Determine the (X, Y) coordinate at the center of the cell enclosing the given text.  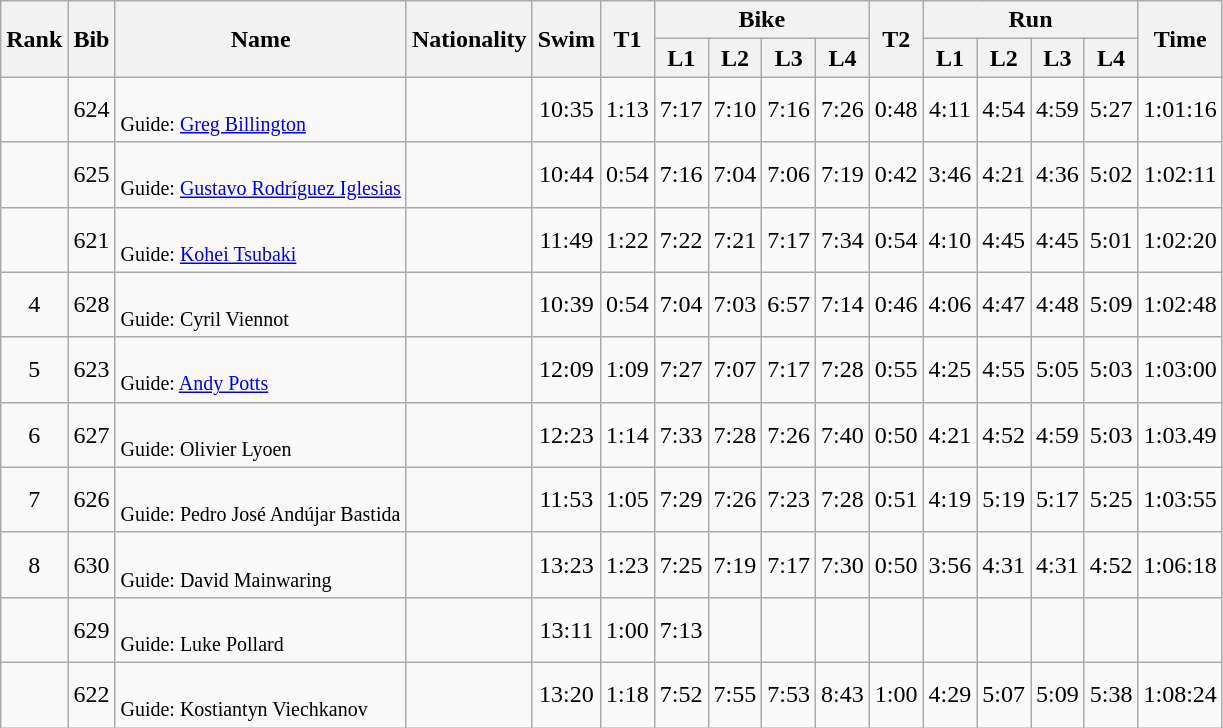
7:33 (681, 434)
7:03 (735, 304)
1:06:18 (1180, 564)
Bike (762, 20)
T1 (628, 39)
5:27 (1111, 110)
627 (92, 434)
629 (92, 630)
4:06 (950, 304)
Guide: Pedro José Andújar Bastida (260, 500)
628 (92, 304)
0:48 (896, 110)
4:55 (1004, 370)
5:02 (1111, 174)
621 (92, 240)
Nationality (469, 39)
Run (1030, 20)
630 (92, 564)
7:21 (735, 240)
5:25 (1111, 500)
4 (34, 304)
4:11 (950, 110)
4:29 (950, 694)
Guide: Gustavo Rodríguez Iglesias (260, 174)
7:29 (681, 500)
7:07 (735, 370)
11:53 (566, 500)
5:17 (1057, 500)
1:03:00 (1180, 370)
Name (260, 39)
7:06 (789, 174)
7:25 (681, 564)
1:02:48 (1180, 304)
4:19 (950, 500)
T2 (896, 39)
7:55 (735, 694)
7:52 (681, 694)
Guide: Greg Billington (260, 110)
626 (92, 500)
3:56 (950, 564)
4:47 (1004, 304)
7:14 (843, 304)
Guide: Luke Pollard (260, 630)
7 (34, 500)
1:02:11 (1180, 174)
4:25 (950, 370)
1:22 (628, 240)
1:23 (628, 564)
13:20 (566, 694)
625 (92, 174)
10:44 (566, 174)
10:39 (566, 304)
4:36 (1057, 174)
624 (92, 110)
7:53 (789, 694)
1:08:24 (1180, 694)
1:01:16 (1180, 110)
7:30 (843, 564)
1:03.49 (1180, 434)
5:19 (1004, 500)
7:34 (843, 240)
Time (1180, 39)
5:07 (1004, 694)
Swim (566, 39)
Guide: Andy Potts (260, 370)
0:55 (896, 370)
4:48 (1057, 304)
623 (92, 370)
1:05 (628, 500)
6:57 (789, 304)
3:46 (950, 174)
Guide: Olivier Lyoen (260, 434)
13:23 (566, 564)
1:02:20 (1180, 240)
7:27 (681, 370)
5:05 (1057, 370)
8:43 (843, 694)
Guide: David Mainwaring (260, 564)
1:14 (628, 434)
8 (34, 564)
7:13 (681, 630)
4:54 (1004, 110)
7:10 (735, 110)
12:09 (566, 370)
6 (34, 434)
1:13 (628, 110)
Guide: Cyril Viennot (260, 304)
12:23 (566, 434)
1:09 (628, 370)
0:51 (896, 500)
622 (92, 694)
1:03:55 (1180, 500)
5:38 (1111, 694)
5 (34, 370)
5:01 (1111, 240)
0:42 (896, 174)
0:46 (896, 304)
10:35 (566, 110)
Bib (92, 39)
7:40 (843, 434)
Rank (34, 39)
4:10 (950, 240)
Guide: Kostiantyn Viechkanov (260, 694)
Guide: Kohei Tsubaki (260, 240)
13:11 (566, 630)
7:22 (681, 240)
11:49 (566, 240)
7:23 (789, 500)
1:18 (628, 694)
